Scan for the cell matching the given text and deliver its [X, Y] coordinate at center. 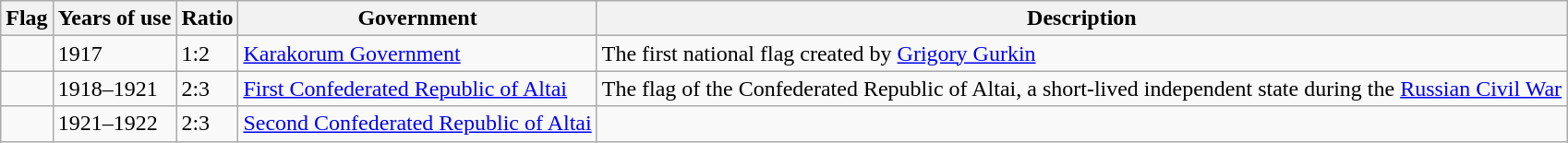
First Confederated Republic of Altai [417, 89]
1921–1922 [115, 124]
Years of use [115, 18]
1917 [115, 54]
1:2 [207, 54]
Government [417, 18]
Karakorum Government [417, 54]
Flag [27, 18]
1918–1921 [115, 89]
The first national flag created by Grigory Gurkin [1081, 54]
Description [1081, 18]
The flag of the Confederated Republic of Altai, a short-lived independent state during the Russian Civil War [1081, 89]
Second Confederated Republic of Altai [417, 124]
Ratio [207, 18]
